Return (X, Y) of the center of cell containing provided text 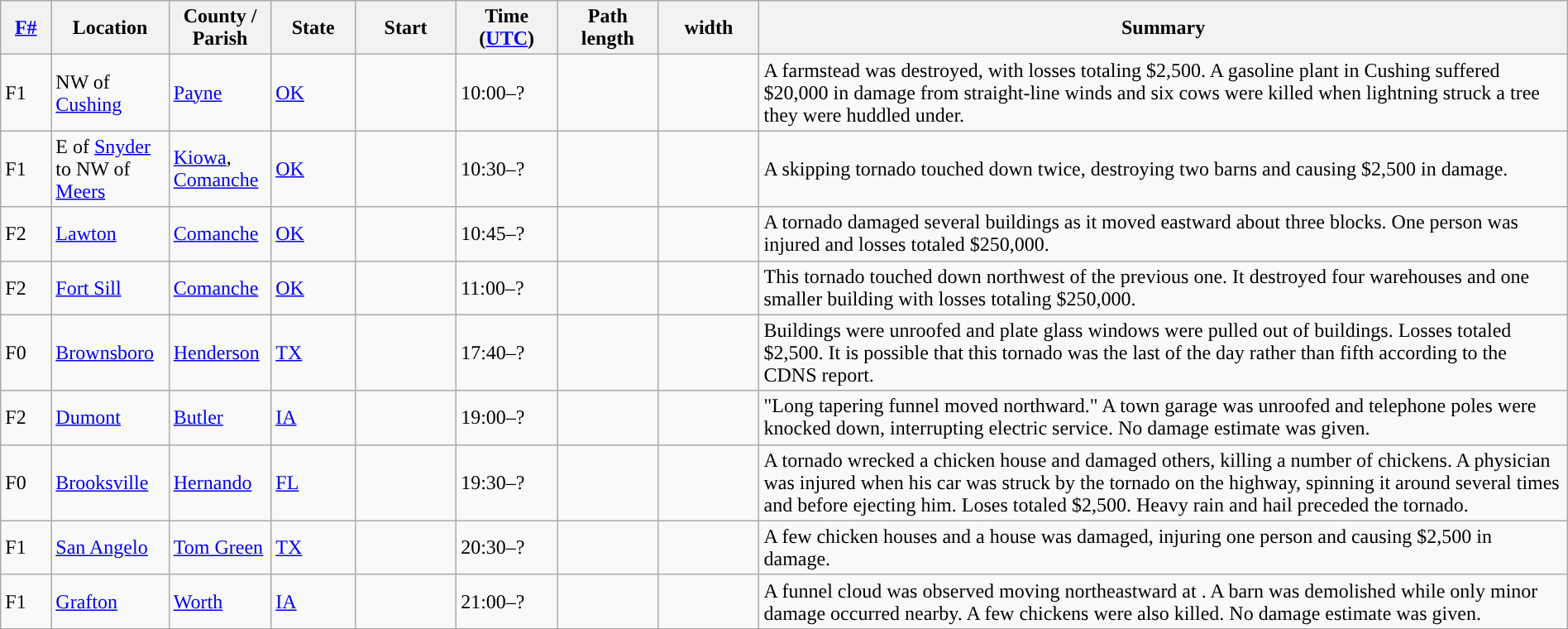
Kiowa, Comanche (220, 169)
Brownsboro (110, 353)
Path length (608, 28)
A few chicken houses and a house was damaged, injuring one person and causing $2,500 in damage. (1163, 548)
A skipping tornado touched down twice, destroying two barns and causing $2,500 in damage. (1163, 169)
This tornado touched down northwest of the previous one. It destroyed four warehouses and one smaller building with losses totaling $250,000. (1163, 288)
Summary (1163, 28)
Brooksville (110, 483)
19:30–? (507, 483)
Tom Green (220, 548)
Butler (220, 417)
Location (110, 28)
F# (26, 28)
Payne (220, 93)
A tornado damaged several buildings as it moved eastward about three blocks. One person was injured and losses totaled $250,000. (1163, 233)
Worth (220, 601)
10:30–? (507, 169)
County / Parish (220, 28)
10:00–? (507, 93)
Time (UTC) (507, 28)
Dumont (110, 417)
20:30–? (507, 548)
10:45–? (507, 233)
17:40–? (507, 353)
Henderson (220, 353)
San Angelo (110, 548)
Lawton (110, 233)
NW of Cushing (110, 93)
width (709, 28)
Start (406, 28)
Fort Sill (110, 288)
19:00–? (507, 417)
E of Snyder to NW of Meers (110, 169)
21:00–? (507, 601)
Hernando (220, 483)
State (313, 28)
FL (313, 483)
Grafton (110, 601)
11:00–? (507, 288)
